Return the [X, Y] coordinate for the center point of the cell that contains the specified text.  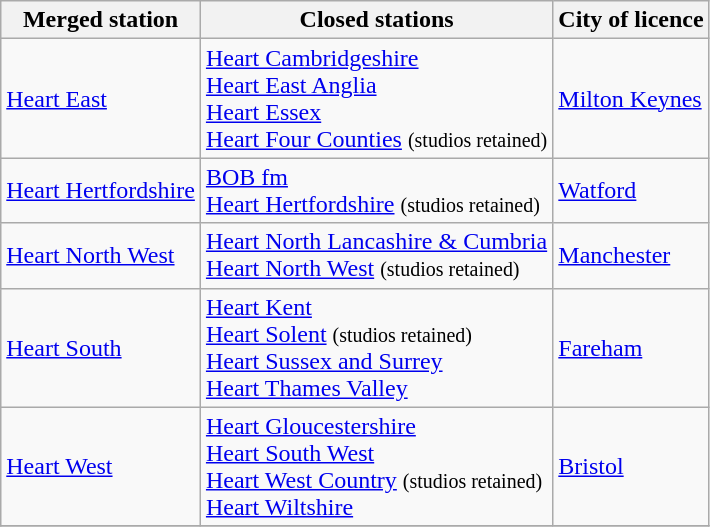
City of licence [631, 20]
Bristol [631, 466]
Heart East [101, 98]
Manchester [631, 256]
Heart KentHeart Solent (studios retained)Heart Sussex and SurreyHeart Thames Valley [376, 348]
Heart West [101, 466]
Heart South [101, 348]
Heart North West [101, 256]
Heart CambridgeshireHeart East AngliaHeart EssexHeart Four Counties (studios retained) [376, 98]
Heart North Lancashire & CumbriaHeart North West (studios retained) [376, 256]
Milton Keynes [631, 98]
Heart GloucestershireHeart South WestHeart West Country (studios retained)Heart Wiltshire [376, 466]
Closed stations [376, 20]
Watford [631, 190]
Heart Hertfordshire [101, 190]
BOB fmHeart Hertfordshire (studios retained) [376, 190]
Merged station [101, 20]
Fareham [631, 348]
